From the cell containing the given text, extract its center point as [x, y] coordinate. 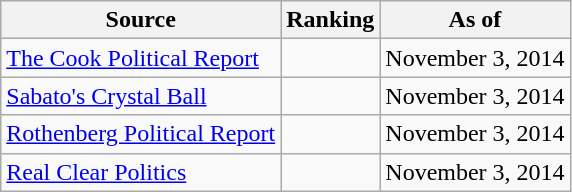
Sabato's Crystal Ball [141, 96]
Source [141, 20]
As of [475, 20]
Ranking [330, 20]
Real Clear Politics [141, 172]
The Cook Political Report [141, 58]
Rothenberg Political Report [141, 134]
